Locate the cell with the specified text and output its (x, y) center coordinate. 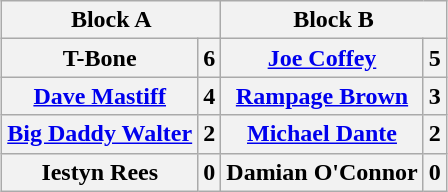
T-Bone (100, 58)
Block A (112, 20)
5 (434, 58)
Big Daddy Walter (100, 134)
6 (210, 58)
3 (434, 96)
Rampage Brown (322, 96)
4 (210, 96)
Joe Coffey (322, 58)
Damian O'Connor (322, 172)
Dave Mastiff (100, 96)
Iestyn Rees (100, 172)
Block B (334, 20)
Michael Dante (322, 134)
